Return (x, y) of the center of cell containing provided text 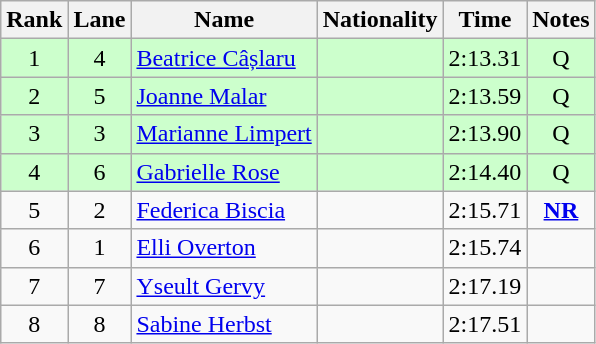
2:14.40 (485, 172)
Gabrielle Rose (224, 172)
Name (224, 20)
2:17.51 (485, 324)
Notes (561, 20)
Elli Overton (224, 248)
2:13.59 (485, 96)
Sabine Herbst (224, 324)
Yseult Gervy (224, 286)
Lane (100, 20)
Joanne Malar (224, 96)
Time (485, 20)
2:15.71 (485, 210)
Rank (34, 20)
Nationality (380, 20)
2:13.90 (485, 134)
NR (561, 210)
2:13.31 (485, 58)
Federica Biscia (224, 210)
2:15.74 (485, 248)
Marianne Limpert (224, 134)
Beatrice Câșlaru (224, 58)
2:17.19 (485, 286)
